Return the (X, Y) coordinate for the center point of the cell that contains the specified text.  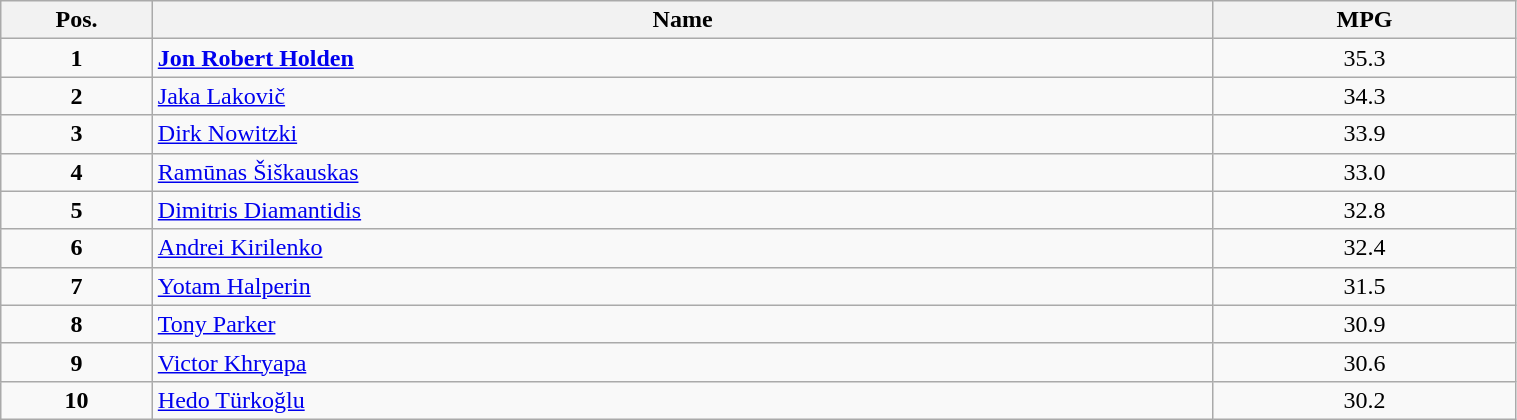
10 (77, 400)
Dirk Nowitzki (682, 134)
32.4 (1364, 248)
Hedo Türkoğlu (682, 400)
2 (77, 96)
30.2 (1364, 400)
Ramūnas Šiškauskas (682, 172)
31.5 (1364, 286)
1 (77, 58)
Andrei Kirilenko (682, 248)
Pos. (77, 20)
33.0 (1364, 172)
34.3 (1364, 96)
Victor Khryapa (682, 362)
Yotam Halperin (682, 286)
6 (77, 248)
4 (77, 172)
5 (77, 210)
8 (77, 324)
Tony Parker (682, 324)
32.8 (1364, 210)
3 (77, 134)
MPG (1364, 20)
Jon Robert Holden (682, 58)
Dimitris Diamantidis (682, 210)
9 (77, 362)
30.6 (1364, 362)
30.9 (1364, 324)
33.9 (1364, 134)
Jaka Lakovič (682, 96)
Name (682, 20)
7 (77, 286)
35.3 (1364, 58)
